Find where the given text appears and provide that cell's center as [x, y] coordinate. 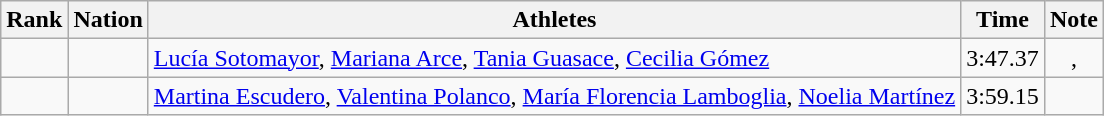
Martina Escudero, Valentina Polanco, María Florencia Lamboglia, Noelia Martínez [554, 96]
Athletes [554, 20]
Note [1074, 20]
Nation [108, 20]
3:59.15 [1003, 96]
Lucía Sotomayor, Mariana Arce, Tania Guasace, Cecilia Gómez [554, 58]
, [1074, 58]
3:47.37 [1003, 58]
Rank [34, 20]
Time [1003, 20]
